Output the [X, Y] coordinate of the center of the cell containing the given text.  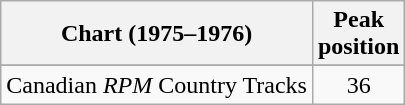
36 [358, 85]
Peakposition [358, 34]
Chart (1975–1976) [157, 34]
Canadian RPM Country Tracks [157, 85]
